Return (x, y) of the center of cell containing provided text 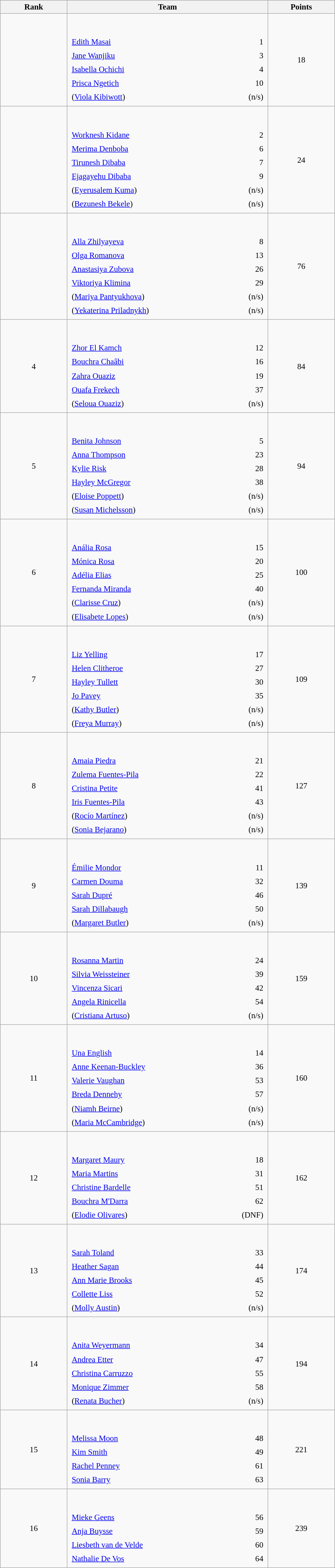
20 (243, 561)
62 (237, 1201)
(Elodie Olivares) (139, 1215)
40 (243, 589)
Amaia Piedra 21 Zulema Fuentes-Pila 22 Cristina Petite 41 Iris Fuentes-Pila 43 (Rocío Martínez) (n/s) (Sonia Bejarano) (n/s) (167, 786)
Amaia Piedra (147, 761)
37 (241, 389)
(Renata Bucher) (146, 1401)
45 (244, 1280)
(Clarisse Cruz) (145, 603)
50 (242, 909)
159 (301, 978)
17 (241, 654)
(Cristiana Artuso) (145, 1015)
53 (247, 1081)
100 (301, 572)
Rachel Penney (149, 1466)
49 (247, 1452)
109 (301, 679)
Tirunesh Dibaba (147, 162)
26 (247, 269)
Anita Weyermann (146, 1345)
48 (247, 1438)
Maria Martins (139, 1173)
(Yekaterina Priladnykh) (149, 311)
34 (244, 1345)
Una English 14 Anne Keenan-Buckley 36 Valerie Vaughan 53 Breda Dennehy 57 (Niamh Beirne) (n/s) (Maria McCambridge) (n/s) (167, 1078)
Rosanna Martin 24 Silvia Weissteiner 39 Vincenza Sicari 42 Angela Rinicella 54 (Cristiana Artuso) (n/s) (167, 978)
Mieke Geens 56 Anja Buysse 59 Liesbeth van de Velde 60 Nathalie De Vos 64 (167, 1528)
Heather Sagan (146, 1266)
Margaret Maury (139, 1160)
Sarah Toland (146, 1252)
Merima Denboba (147, 149)
Prisca Ngetich (143, 83)
162 (301, 1178)
Anastasiya Zubova (149, 269)
55 (244, 1373)
25 (243, 575)
2 (245, 135)
Adélia Elias (145, 575)
42 (243, 988)
Jane Wanjiku (143, 56)
(Mariya Pantyukhova) (149, 296)
64 (252, 1559)
Liesbeth van de Velde (154, 1545)
Anja Buysse (154, 1531)
Benita Johnson (146, 441)
47 (244, 1359)
Una English (148, 1053)
35 (241, 696)
(Susan Michelsson) (146, 510)
(Seloua Ouaziz) (143, 403)
3 (242, 56)
Margaret Maury 18 Maria Martins 31 Christine Bardelle 51 Bouchra M'Darra 62 (Elodie Olivares) (DNF) (167, 1178)
51 (237, 1187)
(Freya Murray) (143, 723)
Kim Smith (149, 1452)
36 (247, 1067)
57 (247, 1094)
Kylie Risk (146, 468)
160 (301, 1078)
Hayley McGregor (146, 482)
Cristina Petite (147, 788)
Silvia Weissteiner (145, 974)
221 (301, 1449)
Christine Bardelle (139, 1187)
58 (244, 1387)
(Niamh Beirne) (148, 1108)
(Eloise Poppett) (146, 496)
Breda Dennehy (148, 1094)
46 (242, 895)
28 (245, 468)
27 (241, 668)
239 (301, 1528)
Émilie Mondor 11 Carmen Douma 32 Sarah Dupré 46 Sarah Dillabaugh 50 (Margaret Butler) (n/s) (167, 886)
(Kathy Butler) (143, 709)
Anália Rosa 15 Mónica Rosa 20 Adélia Elias 25 Fernanda Miranda 40 (Clarisse Cruz) (n/s) (Elisabete Lopes) (n/s) (167, 572)
Bouchra Chaâbi (143, 362)
32 (242, 881)
(Bezunesh Bekele) (147, 204)
139 (301, 886)
56 (252, 1517)
94 (301, 466)
Melissa Moon 48 Kim Smith 49 Rachel Penney 61 Sonia Barry 63 (167, 1449)
Olga Romanova (149, 255)
39 (243, 974)
Ejagayehu Dibaba (147, 176)
Monique Zimmer (146, 1387)
Anália Rosa (145, 547)
Zahra Ouaziz (143, 376)
Viktoriya Klimina (149, 283)
Alla Zhilyayeva (149, 241)
1 (242, 42)
Ouafa Frekech (143, 389)
Andrea Etter (146, 1359)
(Margaret Butler) (145, 923)
(Molly Austin) (146, 1308)
33 (244, 1252)
Zulema Fuentes-Pila (147, 775)
Jo Pavey (143, 696)
41 (245, 788)
(Viola Kibiwott) (143, 97)
Liz Yelling (143, 654)
63 (247, 1480)
Helen Clitheroe (143, 668)
Team (167, 7)
174 (301, 1270)
59 (252, 1531)
Christina Carruzzo (146, 1373)
Carmen Douma (145, 881)
31 (237, 1173)
Alla Zhilyayeva 8 Olga Romanova 13 Anastasiya Zubova 26 Viktoriya Klimina 29 (Mariya Pantyukhova) (n/s) (Yekaterina Priladnykh) (n/s) (167, 266)
Benita Johnson 5 Anna Thompson 23 Kylie Risk 28 Hayley McGregor 38 (Eloise Poppett) (n/s) (Susan Michelsson) (n/s) (167, 466)
43 (245, 802)
76 (301, 266)
Iris Fuentes-Pila (147, 802)
Fernanda Miranda (145, 589)
Liz Yelling 17 Helen Clitheroe 27 Hayley Tullett 30 Jo Pavey 35 (Kathy Butler) (n/s) (Freya Murray) (n/s) (167, 679)
Sarah Dillabaugh (145, 909)
Sarah Toland 33 Heather Sagan 44 Ann Marie Brooks 45 Collette Liss 52 (Molly Austin) (n/s) (167, 1270)
23 (245, 455)
Worknesh Kidane (147, 135)
Anne Keenan-Buckley (148, 1067)
Anita Weyermann 34 Andrea Etter 47 Christina Carruzzo 55 Monique Zimmer 58 (Renata Bucher) (n/s) (167, 1364)
Bouchra M'Darra (139, 1201)
Émilie Mondor (145, 867)
(Elisabete Lopes) (145, 617)
Melissa Moon (149, 1438)
19 (241, 376)
Mieke Geens (154, 1517)
Sarah Dupré (145, 895)
(Rocío Martínez) (147, 816)
Edith Masai (143, 42)
Angela Rinicella (145, 1002)
Sonia Barry (149, 1480)
22 (245, 775)
Collette Liss (146, 1294)
30 (241, 682)
Valerie Vaughan (148, 1081)
54 (243, 1002)
(Sonia Bejarano) (147, 830)
Mónica Rosa (145, 561)
(Maria McCambridge) (148, 1122)
84 (301, 366)
52 (244, 1294)
Edith Masai 1 Jane Wanjiku 3 Isabella Ochichi 4 Prisca Ngetich 10 (Viola Kibiwott) (n/s) (167, 60)
Points (301, 7)
60 (252, 1545)
Ann Marie Brooks (146, 1280)
Rank (34, 7)
21 (245, 761)
127 (301, 786)
Rosanna Martin (145, 960)
61 (247, 1466)
Nathalie De Vos (154, 1559)
(DNF) (237, 1215)
Worknesh Kidane 2 Merima Denboba 6 Tirunesh Dibaba 7 Ejagayehu Dibaba 9 (Eyerusalem Kuma) (n/s) (Bezunesh Bekele) (n/s) (167, 160)
Zhor El Kamch (143, 348)
194 (301, 1364)
Hayley Tullett (143, 682)
Anna Thompson (146, 455)
Isabella Ochichi (143, 70)
Vincenza Sicari (145, 988)
44 (244, 1266)
38 (245, 482)
Zhor El Kamch 12 Bouchra Chaâbi 16 Zahra Ouaziz 19 Ouafa Frekech 37 (Seloua Ouaziz) (n/s) (167, 366)
29 (247, 283)
(Eyerusalem Kuma) (147, 190)
